For the text-containing cell, return its midpoint in [x, y] coordinate format. 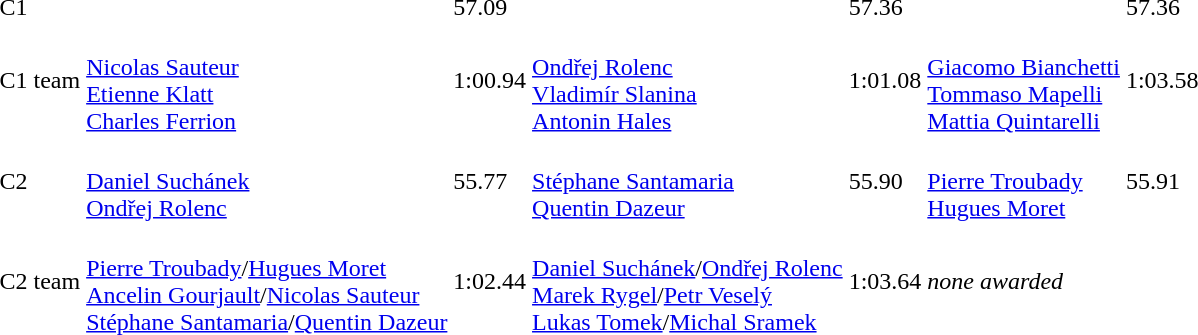
Nicolas SauteurEtienne KlattCharles Ferrion [267, 80]
Pierre TroubadyHugues Moret [1024, 181]
Daniel SuchánekOndřej Rolenc [267, 181]
1:01.08 [885, 80]
55.77 [490, 181]
Ondřej RolencVladimír SlaninaAntonin Hales [688, 80]
1:00.94 [490, 80]
Giacomo BianchettiTommaso MapelliMattia Quintarelli [1024, 80]
55.90 [885, 181]
Stéphane SantamariaQuentin Dazeur [688, 181]
